For the text-containing cell, return its midpoint in [x, y] coordinate format. 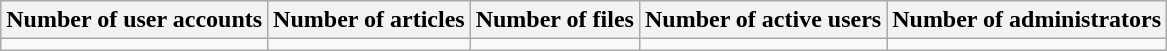
Number of files [554, 20]
Number of articles [370, 20]
Number of administrators [1027, 20]
Number of active users [762, 20]
Number of user accounts [134, 20]
